Find where the given text appears and provide that cell's center as [x, y] coordinate. 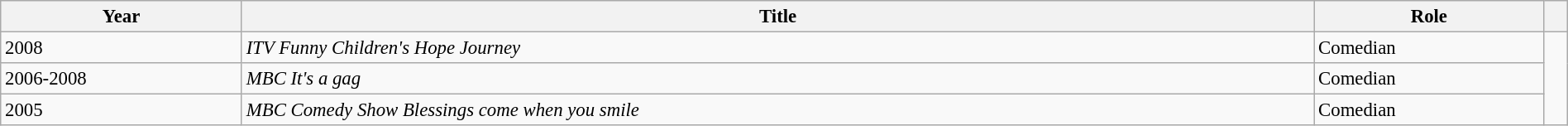
Role [1429, 17]
MBC It's a gag [777, 79]
ITV Funny Children's Hope Journey [777, 47]
2008 [122, 47]
Year [122, 17]
2006-2008 [122, 79]
MBC Comedy Show Blessings come when you smile [777, 110]
Title [777, 17]
2005 [122, 110]
